Extract the (x, y) coordinate from the center of the cell holding the provided text.  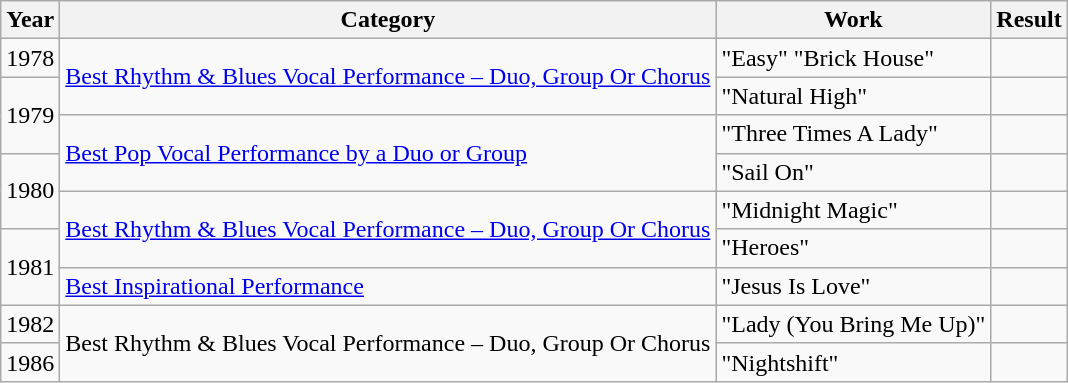
"Sail On" (854, 172)
1979 (30, 115)
Work (854, 20)
Category (388, 20)
"Three Times A Lady" (854, 134)
"Natural High" (854, 96)
1978 (30, 58)
"Nightshift" (854, 362)
1981 (30, 267)
"Midnight Magic" (854, 210)
Best Pop Vocal Performance by a Duo or Group (388, 153)
"Easy" "Brick House" (854, 58)
"Jesus Is Love" (854, 286)
Year (30, 20)
1982 (30, 324)
"Heroes" (854, 248)
1986 (30, 362)
Best Inspirational Performance (388, 286)
Result (1029, 20)
"Lady (You Bring Me Up)" (854, 324)
1980 (30, 191)
